Output the (x, y) coordinate of the center of the cell containing the given text.  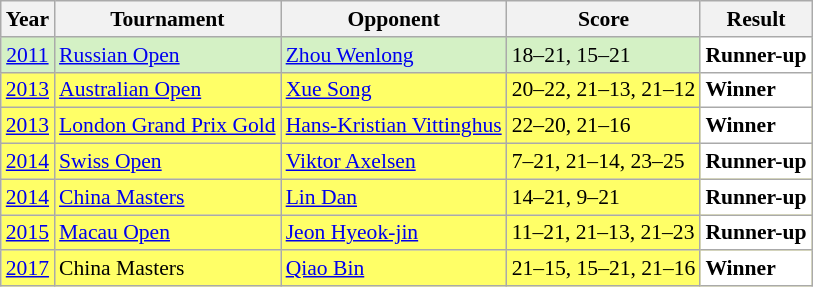
Year (28, 19)
20–22, 21–13, 21–12 (604, 90)
Australian Open (168, 90)
Macau Open (168, 233)
7–21, 21–14, 23–25 (604, 162)
2015 (28, 233)
Hans-Kristian Vittinghus (394, 126)
Jeon Hyeok-jin (394, 233)
11–21, 21–13, 21–23 (604, 233)
Score (604, 19)
18–21, 15–21 (604, 55)
Xue Song (394, 90)
Viktor Axelsen (394, 162)
Opponent (394, 19)
London Grand Prix Gold (168, 126)
Lin Dan (394, 197)
Swiss Open (168, 162)
14–21, 9–21 (604, 197)
Zhou Wenlong (394, 55)
2011 (28, 55)
21–15, 15–21, 21–16 (604, 269)
Qiao Bin (394, 269)
2017 (28, 269)
Result (756, 19)
Russian Open (168, 55)
22–20, 21–16 (604, 126)
Tournament (168, 19)
